Scan for the cell matching the given text and deliver its [X, Y] coordinate at center. 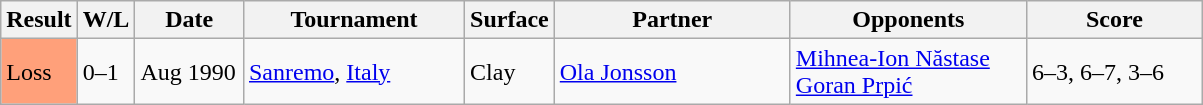
Clay [510, 72]
Surface [510, 20]
Score [1114, 20]
Aug 1990 [190, 72]
Sanremo, Italy [354, 72]
Date [190, 20]
0–1 [106, 72]
6–3, 6–7, 3–6 [1114, 72]
Partner [672, 20]
Mihnea-Ion Năstase Goran Prpić [908, 72]
Opponents [908, 20]
Ola Jonsson [672, 72]
Tournament [354, 20]
Loss [39, 72]
Result [39, 20]
W/L [106, 20]
